Detect which cell encompasses the target text, then output its (x, y) center coordinate. 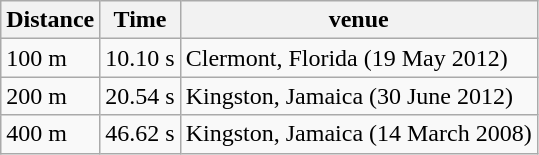
Kingston, Jamaica (14 March 2008) (358, 134)
venue (358, 20)
Time (140, 20)
Clermont, Florida (19 May 2012) (358, 58)
Distance (50, 20)
Kingston, Jamaica (30 June 2012) (358, 96)
100 m (50, 58)
20.54 s (140, 96)
46.62 s (140, 134)
400 m (50, 134)
200 m (50, 96)
10.10 s (140, 58)
